Capture the cell that displays the provided text and extract its [X, Y] central coordinate. 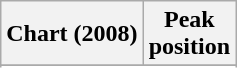
Peakposition [189, 34]
Chart (2008) [72, 34]
